Find where the given text appears and provide that cell's center as (X, Y) coordinate. 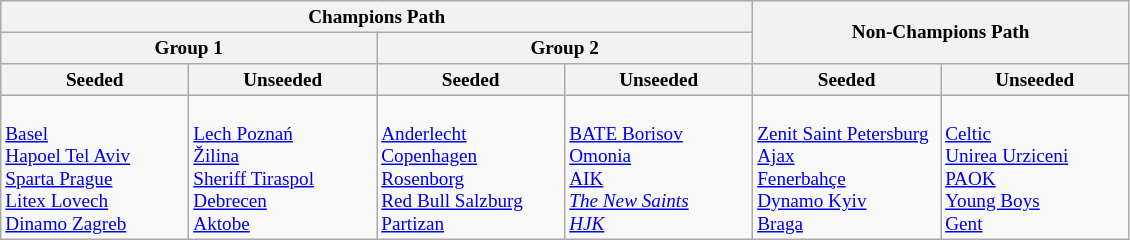
Zenit Saint Petersburg Ajax Fenerbahçe Dynamo Kyiv Braga (847, 167)
BATE Borisov Omonia AIK The New Saints HJK (659, 167)
Non-Champions Path (941, 32)
Anderlecht Copenhagen Rosenborg Red Bull Salzburg Partizan (471, 167)
Group 1 (189, 48)
Champions Path (377, 17)
Lech Poznań Žilina Sheriff Tiraspol Debrecen Aktobe (283, 167)
Celtic Unirea Urziceni PAOK Young Boys Gent (1035, 167)
Basel Hapoel Tel Aviv Sparta Prague Litex Lovech Dinamo Zagreb (95, 167)
Group 2 (565, 48)
